Locate the cell with the specified text and output its (X, Y) center coordinate. 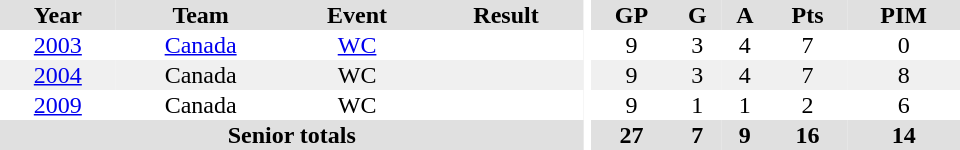
8 (904, 75)
GP (631, 15)
6 (904, 105)
Pts (808, 15)
27 (631, 135)
Team (201, 15)
Senior totals (292, 135)
2003 (58, 45)
14 (904, 135)
A (745, 15)
0 (904, 45)
Result (506, 15)
2004 (58, 75)
16 (808, 135)
Year (58, 15)
Event (358, 15)
2009 (58, 105)
2 (808, 105)
PIM (904, 15)
G (698, 15)
